Extract the [X, Y] coordinate from the center of the cell holding the provided text.  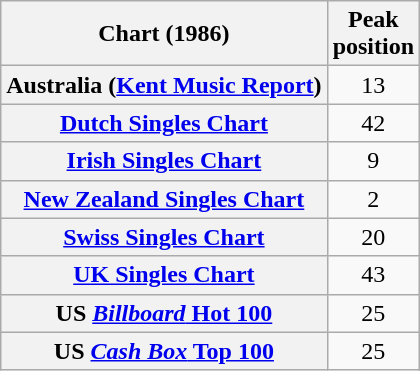
42 [373, 123]
Chart (1986) [164, 34]
20 [373, 237]
13 [373, 85]
New Zealand Singles Chart [164, 199]
2 [373, 199]
43 [373, 275]
Australia (Kent Music Report) [164, 85]
Swiss Singles Chart [164, 237]
Irish Singles Chart [164, 161]
UK Singles Chart [164, 275]
Peakposition [373, 34]
9 [373, 161]
US Cash Box Top 100 [164, 351]
Dutch Singles Chart [164, 123]
US Billboard Hot 100 [164, 313]
